Return (X, Y) of the center of cell containing provided text 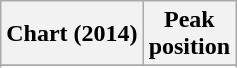
Chart (2014) (72, 34)
Peakposition (189, 34)
